Search for the cell housing the specified text and yield its (X, Y) center coordinate. 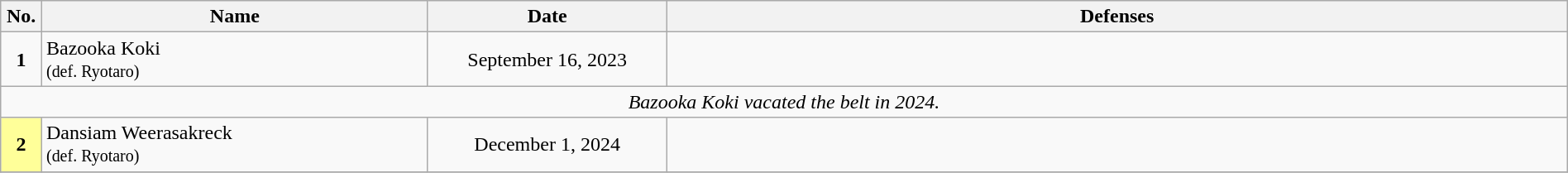
Name (235, 17)
No. (22, 17)
Bazooka Koki(def. Ryotaro) (235, 60)
Dansiam Weerasakreck(def. Ryotaro) (235, 144)
December 1, 2024 (547, 144)
Bazooka Koki vacated the belt in 2024. (784, 102)
September 16, 2023 (547, 60)
Defenses (1116, 17)
Date (547, 17)
1 (22, 60)
2 (22, 144)
